Locate the cell with the specified text and output its (X, Y) center coordinate. 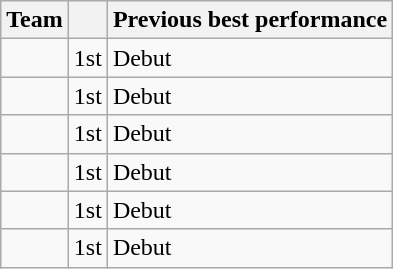
Team (35, 20)
Previous best performance (250, 20)
